Detect which cell encompasses the target text, then output its [X, Y] center coordinate. 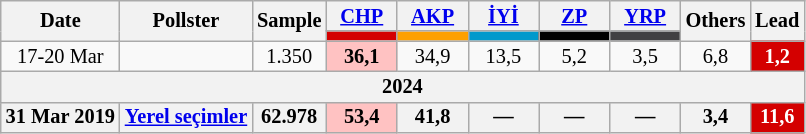
53,4 [362, 118]
3,4 [716, 118]
Lead [777, 20]
13,5 [504, 56]
Sample [289, 20]
YRP [646, 16]
5,2 [574, 56]
34,9 [432, 56]
Pollster [186, 20]
Yerel seçimler [186, 118]
17-20 Mar [60, 56]
62.978 [289, 118]
41,8 [432, 118]
2024 [402, 86]
3,5 [646, 56]
Date [60, 20]
CHP [362, 16]
31 Mar 2019 [60, 118]
6,8 [716, 56]
Others [716, 20]
1.350 [289, 56]
11,6 [777, 118]
İYİ [504, 16]
36,1 [362, 56]
AKP [432, 16]
ZP [574, 16]
1,2 [777, 56]
